For the text-containing cell, return its midpoint in (x, y) coordinate format. 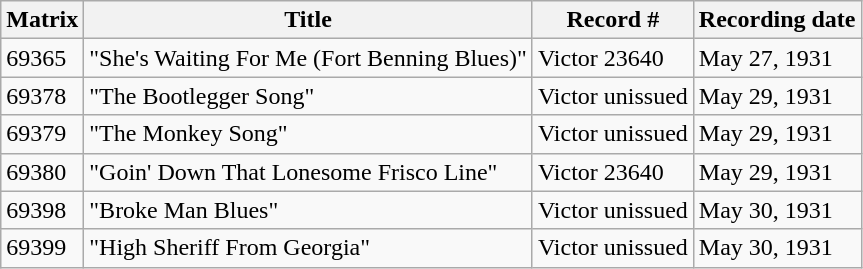
"The Monkey Song" (308, 134)
"She's Waiting For Me (Fort Benning Blues)" (308, 58)
69379 (42, 134)
May 27, 1931 (777, 58)
"High Sheriff From Georgia" (308, 248)
"Goin' Down That Lonesome Frisco Line" (308, 172)
69398 (42, 210)
"Broke Man Blues" (308, 210)
Recording date (777, 20)
69399 (42, 248)
69365 (42, 58)
Record # (612, 20)
69380 (42, 172)
"The Bootlegger Song" (308, 96)
69378 (42, 96)
Title (308, 20)
Matrix (42, 20)
